Scan for the cell matching the given text and deliver its (x, y) coordinate at center. 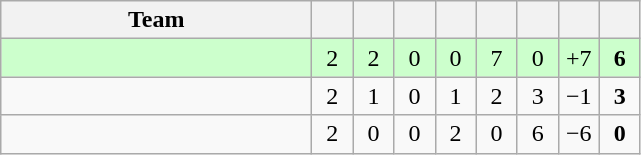
−6 (578, 134)
−1 (578, 96)
+7 (578, 58)
7 (496, 58)
Team (156, 20)
